For the text-containing cell, return its midpoint in (x, y) coordinate format. 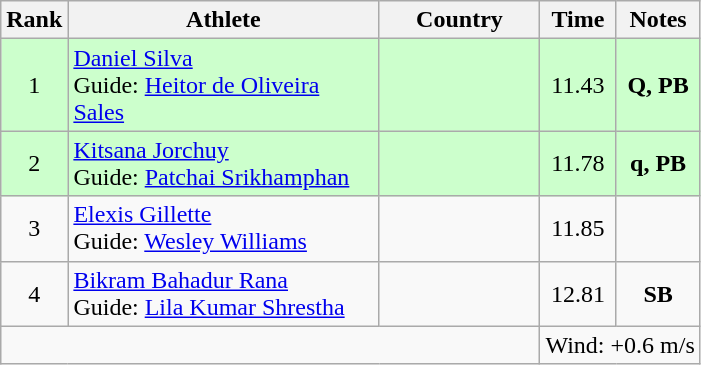
4 (34, 294)
Rank (34, 20)
Country (460, 20)
3 (34, 228)
Kitsana JorchuyGuide: Patchai Srikhamphan (224, 164)
1 (34, 85)
11.85 (578, 228)
Wind: +0.6 m/s (620, 345)
2 (34, 164)
11.43 (578, 85)
Elexis GilletteGuide: Wesley Williams (224, 228)
Bikram Bahadur RanaGuide: Lila Kumar Shrestha (224, 294)
Notes (658, 20)
12.81 (578, 294)
Q, PB (658, 85)
SB (658, 294)
Time (578, 20)
Daniel SilvaGuide: Heitor de Oliveira Sales (224, 85)
11.78 (578, 164)
q, PB (658, 164)
Athlete (224, 20)
